For the text-containing cell, return its midpoint in [x, y] coordinate format. 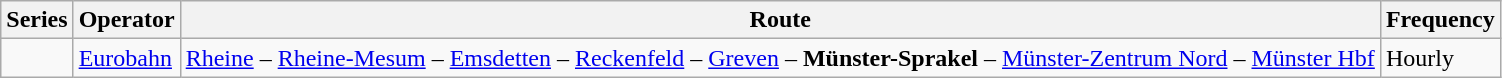
Operator [126, 20]
Hourly [1440, 58]
Route [780, 20]
Frequency [1440, 20]
Rheine – Rheine-Mesum – Emsdetten – Reckenfeld – Greven – Münster-Sprakel – Münster-Zentrum Nord – Münster Hbf [780, 58]
Eurobahn [126, 58]
Series [37, 20]
